For the text-containing cell, return its midpoint in [X, Y] coordinate format. 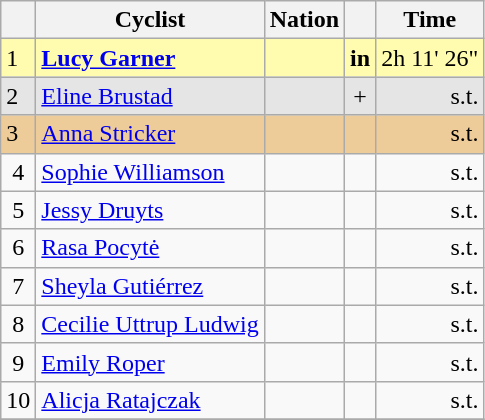
3 [18, 134]
9 [18, 362]
Jessy Druyts [150, 210]
Eline Brustad [150, 96]
in [360, 58]
Cyclist [150, 20]
4 [18, 172]
2h 11' 26" [430, 58]
5 [18, 210]
+ [360, 96]
Cecilie Uttrup Ludwig [150, 324]
Emily Roper [150, 362]
Nation [304, 20]
1 [18, 58]
Sophie Williamson [150, 172]
2 [18, 96]
7 [18, 286]
6 [18, 248]
Lucy Garner [150, 58]
10 [18, 400]
Time [430, 20]
Anna Stricker [150, 134]
Sheyla Gutiérrez [150, 286]
Rasa Pocytė [150, 248]
8 [18, 324]
Alicja Ratajczak [150, 400]
